Locate the cell with the specified text and output its (X, Y) center coordinate. 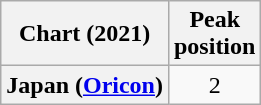
Japan (Oricon) (85, 85)
Peakposition (214, 34)
Chart (2021) (85, 34)
2 (214, 85)
